For the text-containing cell, return its midpoint in [x, y] coordinate format. 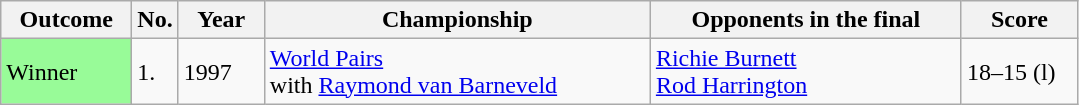
Richie Burnett Rod Harrington [806, 72]
World Pairswith Raymond van Barneveld [457, 72]
Outcome [66, 20]
1. [155, 72]
Championship [457, 20]
18–15 (l) [1019, 72]
1997 [221, 72]
No. [155, 20]
Year [221, 20]
Score [1019, 20]
Winner [66, 72]
Opponents in the final [806, 20]
